Determine the [X, Y] coordinate at the center of the cell enclosing the given text.  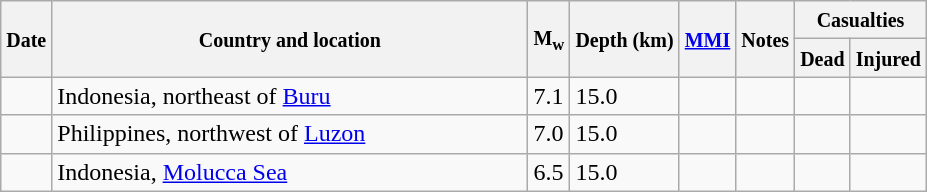
Indonesia, northeast of Buru [290, 96]
Philippines, northwest of Luzon [290, 134]
Mw [549, 39]
Dead [823, 58]
MMI [708, 39]
6.5 [549, 172]
7.1 [549, 96]
Date [26, 39]
7.0 [549, 134]
Notes [766, 39]
Depth (km) [624, 39]
Casualties [861, 20]
Injured [888, 58]
Country and location [290, 39]
Indonesia, Molucca Sea [290, 172]
